Find where the given text appears and provide that cell's center as (x, y) coordinate. 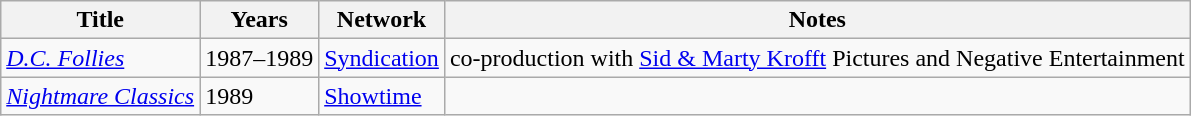
Title (100, 20)
Network (382, 20)
Notes (817, 20)
D.C. Follies (100, 58)
Showtime (382, 96)
Nightmare Classics (100, 96)
Years (260, 20)
co-production with Sid & Marty Krofft Pictures and Negative Entertainment (817, 58)
Syndication (382, 58)
1987–1989 (260, 58)
1989 (260, 96)
